Return the [X, Y] coordinate for the center point of the cell that contains the specified text.  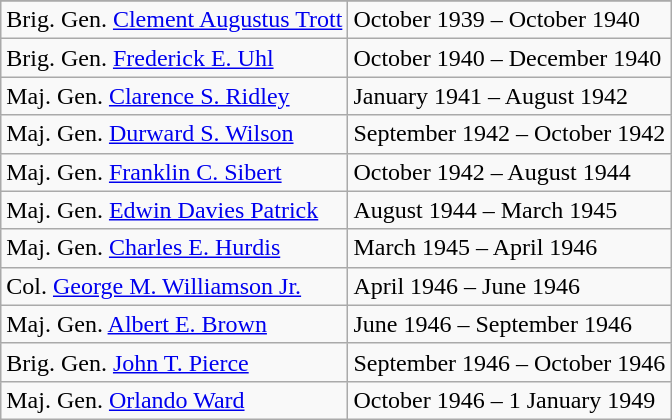
Maj. Gen. Clarence S. Ridley [174, 96]
September 1946 – October 1946 [510, 362]
October 1939 – October 1940 [510, 20]
September 1942 – October 1942 [510, 134]
Brig. Gen. Clement Augustus Trott [174, 20]
Brig. Gen. John T. Pierce [174, 362]
April 1946 – June 1946 [510, 286]
October 1940 – December 1940 [510, 58]
Maj. Gen. Edwin Davies Patrick [174, 210]
October 1942 – August 1944 [510, 172]
October 1946 – 1 January 1949 [510, 400]
Maj. Gen. Charles E. Hurdis [174, 248]
Maj. Gen. Durward S. Wilson [174, 134]
Col. George M. Williamson Jr. [174, 286]
Maj. Gen. Orlando Ward [174, 400]
Maj. Gen. Franklin C. Sibert [174, 172]
June 1946 – September 1946 [510, 324]
March 1945 – April 1946 [510, 248]
Maj. Gen. Albert E. Brown [174, 324]
August 1944 – March 1945 [510, 210]
January 1941 – August 1942 [510, 96]
Brig. Gen. Frederick E. Uhl [174, 58]
